For the text-containing cell, return its midpoint in [x, y] coordinate format. 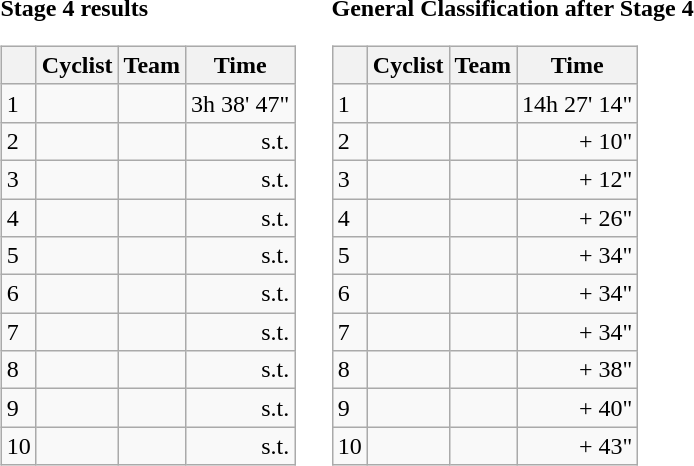
+ 26" [578, 217]
+ 10" [578, 141]
+ 43" [578, 446]
3h 38' 47" [240, 103]
+ 12" [578, 179]
+ 40" [578, 408]
14h 27' 14" [578, 103]
+ 38" [578, 370]
